Detect which cell encompasses the target text, then output its (x, y) center coordinate. 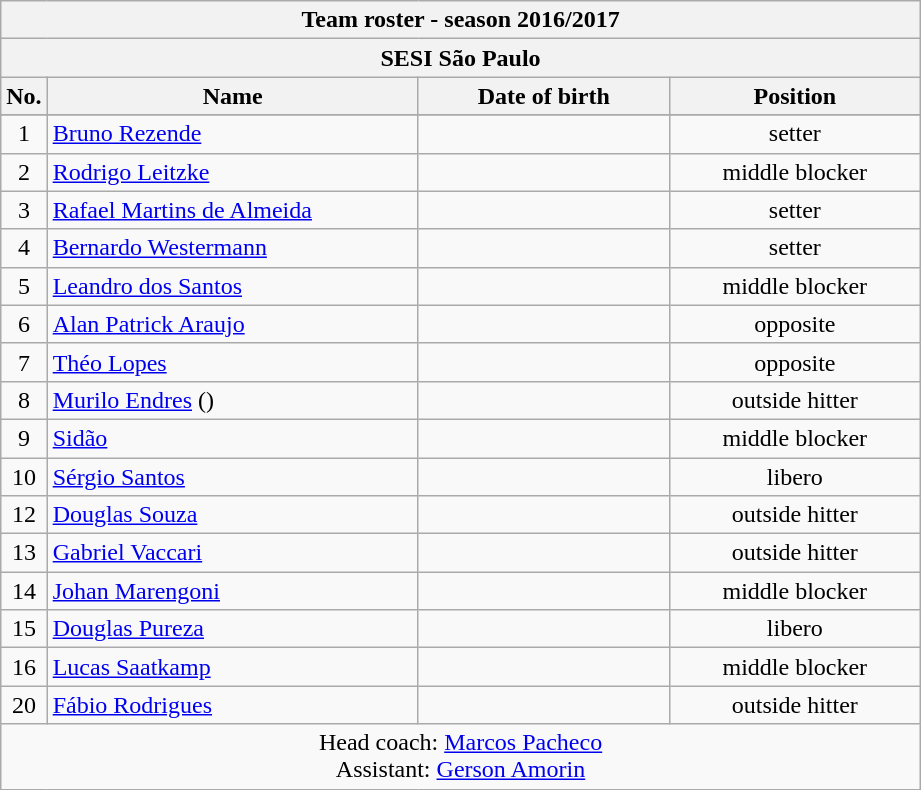
Gabriel Vaccari (232, 553)
Théo Lopes (232, 362)
20 (24, 705)
Bernardo Westermann (232, 248)
12 (24, 515)
1 (24, 134)
Lucas Saatkamp (232, 667)
Fábio Rodrigues (232, 705)
Sidão (232, 438)
Rafael Martins de Almeida (232, 210)
Name (232, 96)
10 (24, 477)
13 (24, 553)
6 (24, 324)
Douglas Souza (232, 515)
9 (24, 438)
2 (24, 172)
16 (24, 667)
Rodrigo Leitzke (232, 172)
No. (24, 96)
Leandro dos Santos (232, 286)
8 (24, 400)
4 (24, 248)
Alan Patrick Araujo (232, 324)
Murilo Endres () (232, 400)
Head coach: Marcos PachecoAssistant: Gerson Amorin (461, 756)
Team roster - season 2016/2017 (461, 20)
Johan Marengoni (232, 591)
Douglas Pureza (232, 629)
7 (24, 362)
SESI São Paulo (461, 58)
Sérgio Santos (232, 477)
14 (24, 591)
Position (794, 96)
15 (24, 629)
5 (24, 286)
Date of birth (544, 96)
Bruno Rezende (232, 134)
3 (24, 210)
